Pinpoint the cell where the given text exists, returning its (X, Y) midpoint coordinate. 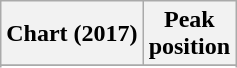
Chart (2017) (72, 34)
Peakposition (189, 34)
